Detect which cell encompasses the target text, then output its (X, Y) center coordinate. 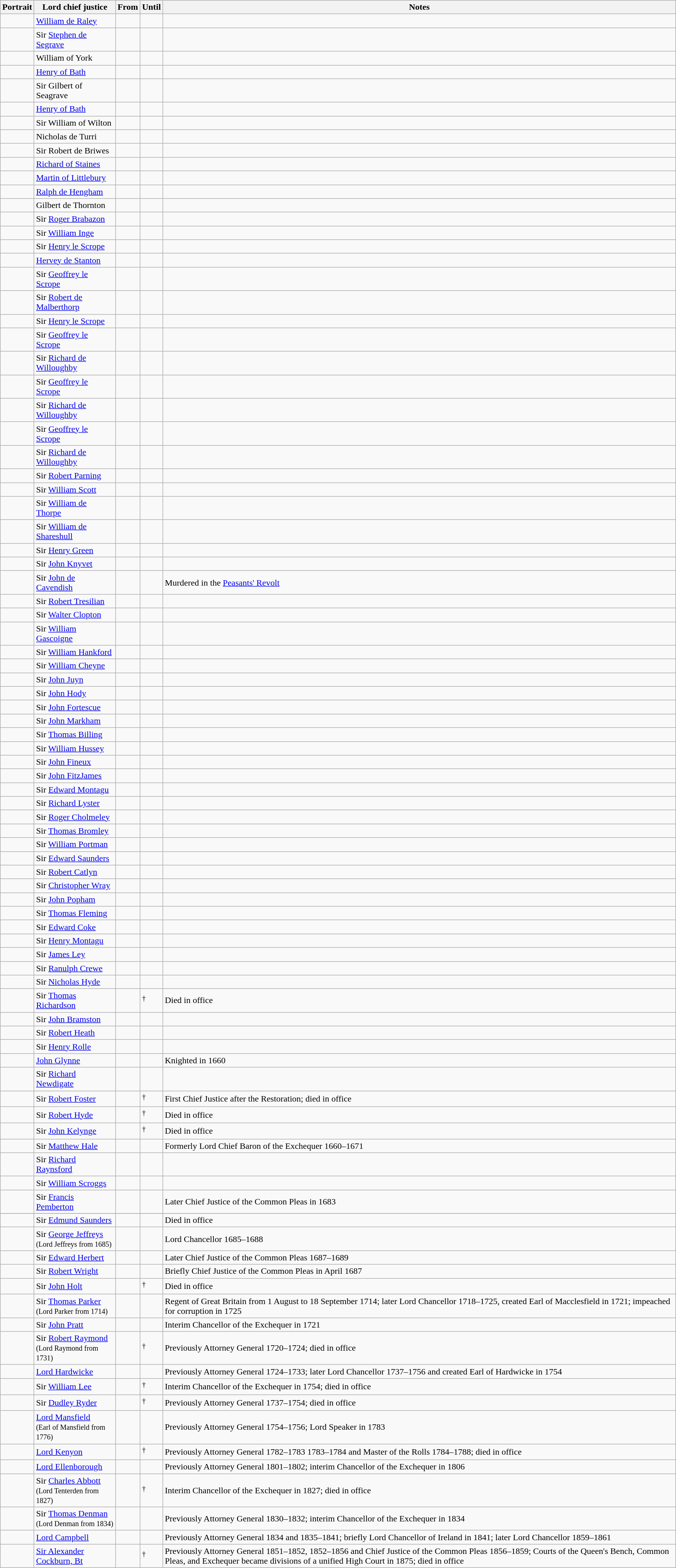
Briefly Chief Justice of the Common Pleas in April 1687 (419, 1271)
Sir John Juyn (74, 679)
Sir John Bramston (74, 1019)
Sir Thomas Fleming (74, 913)
Murdered in the Peasants' Revolt (419, 583)
Until (152, 7)
Notes (419, 7)
Sir Ranulph Crewe (74, 968)
Sir Henry Rolle (74, 1047)
Sir Gilbert of Seagrave (74, 90)
Sir Charles Abbott(Lord Tenterden from 1827) (74, 1490)
Knighted in 1660 (419, 1060)
Sir Alexander Cockburn, Bt (74, 1556)
Previously Attorney General 1801–1802; interim Chancellor of the Exchequer in 1806 (419, 1467)
Sir Robert Tresilian (74, 601)
Gilbert de Thornton (74, 205)
Sir John Fineux (74, 762)
Sir John Pratt (74, 1325)
From (128, 7)
Sir Thomas Richardson (74, 1001)
Sir Robert de Malberthorp (74, 303)
Sir John Markham (74, 721)
Sir John de Cavendish (74, 583)
Sir Edward Saunders (74, 858)
Lord chief justice (74, 7)
Lord Chancellor 1685–1688 (419, 1239)
Interim Chancellor of the Exchequer in 1754; died in office (419, 1386)
Interim Chancellor of the Exchequer in 1721 (419, 1325)
Interim Chancellor of the Exchequer in 1827; died in office (419, 1490)
Sir John Kelynge (74, 1131)
Martin of Littlebury (74, 178)
Sir Robert Hyde (74, 1115)
Sir William de Shareshull (74, 531)
Sir John Knyvet (74, 564)
Lord Mansfield(Earl of Mansfield from 1776) (74, 1427)
Sir William of Wilton (74, 123)
Sir Robert Wright (74, 1271)
Nicholas de Turri (74, 136)
Sir Stephen de Segrave (74, 40)
Sir William Hussey (74, 748)
Richard of Staines (74, 164)
Lord Hardwicke (74, 1372)
Sir William Gascoigne (74, 633)
Sir William Hankford (74, 652)
Formerly Lord Chief Baron of the Exchequer 1660–1671 (419, 1146)
Sir William Scott (74, 489)
Sir Robert Parning (74, 475)
Sir Robert Raymond(Lord Raymond from 1731) (74, 1348)
First Chief Justice after the Restoration; died in office (419, 1099)
Sir Thomas Denman(Lord Denman from 1834) (74, 1519)
Previously Attorney General 1720–1724; died in office (419, 1348)
Sir Roger Brabazon (74, 219)
Sir Thomas Bromley (74, 831)
Sir Christopher Wray (74, 886)
Sir Edward Herbert (74, 1258)
Sir Roger Cholmeley (74, 817)
Sir Henry Green (74, 550)
Sir Richard Lyster (74, 803)
William de Raley (74, 21)
Previously Attorney General 1782–1783 1783–1784 and Master of the Rolls 1784–1788; died in office (419, 1452)
Sir Thomas Billing (74, 734)
William of York (74, 58)
Lord Ellenborough (74, 1467)
Sir William Scroggs (74, 1183)
Sir Edmund Saunders (74, 1220)
Sir Walter Clopton (74, 615)
Sir Francis Pemberton (74, 1202)
Sir William de Thorpe (74, 508)
Sir Edward Coke (74, 927)
John Glynne (74, 1060)
Sir John Holt (74, 1286)
Sir William Portman (74, 844)
Previously Attorney General 1724–1733; later Lord Chancellor 1737–1756 and created Earl of Hardwicke in 1754 (419, 1372)
Sir William Cheyne (74, 666)
Sir James Ley (74, 954)
Previously Attorney General 1737–1754; died in office (419, 1403)
Sir Richard Newdigate (74, 1079)
Later Chief Justice of the Common Pleas in 1683 (419, 1202)
Sir Robert Catlyn (74, 872)
Previously Attorney General 1830–1832; interim Chancellor of the Exchequer in 1834 (419, 1519)
Previously Attorney General 1754–1756; Lord Speaker in 1783 (419, 1427)
Sir Nicholas Hyde (74, 982)
Sir Edward Montagu (74, 790)
Portrait (17, 7)
Sir William Inge (74, 233)
Sir Richard Raynsford (74, 1165)
Hervey de Stanton (74, 260)
Sir John Fortescue (74, 707)
Lord Kenyon (74, 1452)
Sir Robert Foster (74, 1099)
Sir Robert Heath (74, 1033)
Sir Thomas Parker(Lord Parker from 1714) (74, 1306)
Sir George Jeffreys(Lord Jeffreys from 1685) (74, 1239)
Sir Robert de Briwes (74, 150)
Sir Henry Montagu (74, 941)
Later Chief Justice of the Common Pleas 1687–1689 (419, 1258)
Sir John Hody (74, 693)
Sir Dudley Ryder (74, 1403)
Sir John Popham (74, 899)
Sir John FitzJames (74, 776)
Sir William Lee (74, 1386)
Previously Attorney General 1834 and 1835–1841; briefly Lord Chancellor of Ireland in 1841; later Lord Chancellor 1859–1861 (419, 1537)
Sir Matthew Hale (74, 1146)
Lord Campbell (74, 1537)
Ralph de Hengham (74, 192)
